Identify which cell holds the provided text, then report its [X, Y] central coordinate. 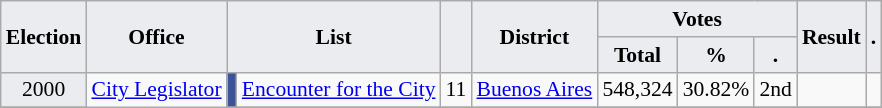
2000 [44, 90]
District [534, 36]
% [716, 55]
City Legislator [156, 90]
Buenos Aires [534, 90]
30.82% [716, 90]
2nd [776, 90]
11 [456, 90]
List [334, 36]
Election [44, 36]
Office [156, 36]
Result [832, 36]
548,324 [637, 90]
Encounter for the City [339, 90]
Votes [697, 19]
Total [637, 55]
